From the cell containing the given text, extract its center point as (x, y) coordinate. 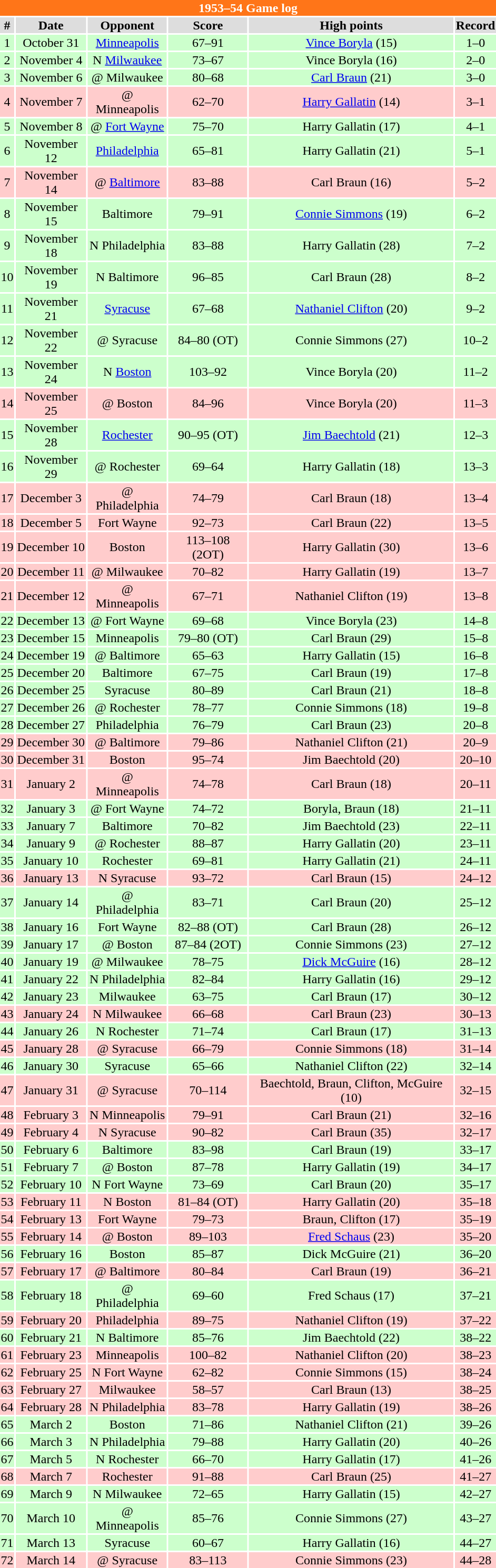
64 (7, 1407)
83–113 (208, 1560)
73–69 (208, 1184)
30 (7, 760)
December 15 (51, 638)
November 28 (51, 435)
34–17 (475, 1167)
22 (7, 621)
13–8 (475, 596)
December 25 (51, 690)
32–16 (475, 1115)
51 (7, 1167)
50 (7, 1150)
33 (7, 826)
74–78 (208, 784)
March 3 (51, 1442)
38–26 (475, 1407)
December 13 (51, 621)
January 7 (51, 826)
58 (7, 1296)
11–3 (475, 403)
42–27 (475, 1494)
December 19 (51, 655)
February 25 (51, 1372)
66–79 (208, 1048)
Jim Baechtold (22) (351, 1337)
November 6 (51, 77)
58–57 (208, 1390)
February 27 (51, 1390)
November 12 (51, 151)
25 (7, 673)
92–73 (208, 523)
36–20 (475, 1254)
67–75 (208, 673)
67 (7, 1459)
67–68 (208, 308)
35–17 (475, 1184)
88–87 (208, 843)
3–0 (475, 77)
32–14 (475, 1066)
71 (7, 1543)
Harry Gallatin (30) (351, 547)
28–12 (475, 962)
40 (7, 962)
96–85 (208, 277)
25–12 (475, 902)
N Minneapolis (127, 1115)
70–114 (208, 1091)
Braun, Clifton (17) (351, 1219)
Carl Braun (13) (351, 1390)
12 (7, 340)
January 22 (51, 979)
16 (7, 466)
7–2 (475, 245)
55 (7, 1236)
January 31 (51, 1091)
February 13 (51, 1219)
Fred Schaus (17) (351, 1296)
79–88 (208, 1442)
10 (7, 277)
78–77 (208, 707)
47 (7, 1091)
23–11 (475, 843)
9–2 (475, 308)
81–84 (OT) (208, 1202)
41–26 (475, 1459)
February 16 (51, 1254)
15–8 (475, 638)
84–96 (208, 403)
Jim Baechtold (23) (351, 826)
December 31 (51, 760)
Boryla, Braun (18) (351, 808)
53 (7, 1202)
103–92 (208, 372)
Carl Braun (15) (351, 878)
February 6 (51, 1150)
62–82 (208, 1372)
December 12 (51, 596)
32–17 (475, 1132)
16–8 (475, 655)
November 29 (51, 466)
November 4 (51, 60)
113–108 (2OT) (208, 547)
December 26 (51, 707)
13–7 (475, 572)
29–12 (475, 979)
December 30 (51, 742)
35–18 (475, 1202)
27 (7, 707)
Jim Baechtold (21) (351, 435)
41 (7, 979)
December 5 (51, 523)
Carl Braun (22) (351, 523)
December 3 (51, 498)
18 (7, 523)
82–88 (OT) (208, 927)
65–63 (208, 655)
3 (7, 77)
61 (7, 1355)
12–3 (475, 435)
February 21 (51, 1337)
Vince Boryla (15) (351, 43)
5 (7, 126)
Carl Braun (25) (351, 1476)
69–81 (208, 861)
Carl Braun (16) (351, 182)
February 3 (51, 1115)
February 7 (51, 1167)
Harry Gallatin (28) (351, 245)
62 (7, 1372)
80–68 (208, 77)
11–2 (475, 372)
20–11 (475, 784)
83–78 (208, 1407)
November 22 (51, 340)
January 17 (51, 944)
13–6 (475, 547)
63 (7, 1390)
48 (7, 1115)
27–12 (475, 944)
23 (7, 638)
95–74 (208, 760)
5–1 (475, 151)
60 (7, 1337)
71–74 (208, 1031)
74–72 (208, 808)
19–8 (475, 707)
1 (7, 43)
January 19 (51, 962)
21–11 (475, 808)
11 (7, 308)
83–98 (208, 1150)
42 (7, 996)
20–10 (475, 760)
November 8 (51, 126)
89–75 (208, 1320)
38–25 (475, 1390)
26–12 (475, 927)
13–5 (475, 523)
52 (7, 1184)
March 9 (51, 1494)
82–84 (208, 979)
43–27 (475, 1518)
66–70 (208, 1459)
91–88 (208, 1476)
13–4 (475, 498)
56 (7, 1254)
January 13 (51, 878)
February 20 (51, 1320)
March 10 (51, 1518)
November 15 (51, 214)
44–27 (475, 1543)
November 24 (51, 372)
4 (7, 102)
34 (7, 843)
70 (7, 1518)
January 30 (51, 1066)
October 31 (51, 43)
1–0 (475, 43)
4–1 (475, 126)
December 10 (51, 547)
36–21 (475, 1271)
21 (7, 596)
14–8 (475, 621)
24–12 (475, 878)
45 (7, 1048)
March 7 (51, 1476)
6 (7, 151)
January 26 (51, 1031)
65–81 (208, 151)
80–84 (208, 1271)
35–20 (475, 1236)
Carl Braun (29) (351, 638)
10–2 (475, 340)
57 (7, 1271)
January 23 (51, 996)
62–70 (208, 102)
71–86 (208, 1424)
60–67 (208, 1543)
9 (7, 245)
30–12 (475, 996)
72–65 (208, 1494)
28 (7, 725)
January 28 (51, 1048)
30–13 (475, 1014)
87–78 (208, 1167)
69–68 (208, 621)
89–103 (208, 1236)
January 24 (51, 1014)
24–11 (475, 861)
Fred Schaus (23) (351, 1236)
20–9 (475, 742)
65 (7, 1424)
December 20 (51, 673)
2 (7, 60)
18–8 (475, 690)
31–13 (475, 1031)
85–87 (208, 1254)
Record (475, 25)
8–2 (475, 277)
3–1 (475, 102)
7 (7, 182)
59 (7, 1320)
31–14 (475, 1048)
Jim Baechtold (20) (351, 760)
44 (7, 1031)
High points (351, 25)
69–64 (208, 466)
Harry Gallatin (14) (351, 102)
5–2 (475, 182)
72 (7, 1560)
March 14 (51, 1560)
67–91 (208, 43)
Opponent (127, 25)
80–89 (208, 690)
20–8 (475, 725)
44–28 (475, 1560)
69–60 (208, 1296)
19 (7, 547)
73–67 (208, 60)
13 (7, 372)
Connie Simmons (15) (351, 1372)
87–84 (2OT) (208, 944)
46 (7, 1066)
35–19 (475, 1219)
38 (7, 927)
17–8 (475, 673)
March 13 (51, 1543)
8 (7, 214)
15 (7, 435)
6–2 (475, 214)
Score (208, 25)
January 9 (51, 843)
November 14 (51, 182)
78–75 (208, 962)
March 5 (51, 1459)
14 (7, 403)
79–86 (208, 742)
November 7 (51, 102)
79–80 (OT) (208, 638)
22–11 (475, 826)
43 (7, 1014)
December 27 (51, 725)
February 11 (51, 1202)
90–95 (OT) (208, 435)
Date (51, 25)
41–27 (475, 1476)
Nathaniel Clifton (22) (351, 1066)
29 (7, 742)
37 (7, 902)
76–79 (208, 725)
Vince Boryla (23) (351, 621)
January 3 (51, 808)
January 14 (51, 902)
33–17 (475, 1150)
37–21 (475, 1296)
February 4 (51, 1132)
68 (7, 1476)
40–26 (475, 1442)
24 (7, 655)
26 (7, 690)
Carl Braun (35) (351, 1132)
1953–54 Game log (248, 8)
November 18 (51, 245)
38–24 (475, 1372)
38–23 (475, 1355)
Dick McGuire (21) (351, 1254)
December 11 (51, 572)
100–82 (208, 1355)
67–71 (208, 596)
Baechtold, Braun, Clifton, McGuire (10) (351, 1091)
32 (7, 808)
54 (7, 1219)
February 28 (51, 1407)
49 (7, 1132)
66–68 (208, 1014)
69 (7, 1494)
38–22 (475, 1337)
Harry Gallatin (18) (351, 466)
37–22 (475, 1320)
January 16 (51, 927)
79–73 (208, 1219)
January 10 (51, 861)
66 (7, 1442)
63–75 (208, 996)
February 10 (51, 1184)
90–82 (208, 1132)
75–70 (208, 126)
65–66 (208, 1066)
February 23 (51, 1355)
February 14 (51, 1236)
January 2 (51, 784)
February 17 (51, 1271)
84–80 (OT) (208, 340)
39 (7, 944)
39–26 (475, 1424)
March 2 (51, 1424)
Connie Simmons (19) (351, 214)
32–15 (475, 1091)
Dick McGuire (16) (351, 962)
35 (7, 861)
13–3 (475, 466)
20 (7, 572)
17 (7, 498)
2–0 (475, 60)
November 25 (51, 403)
February 18 (51, 1296)
November 21 (51, 308)
Vince Boryla (16) (351, 60)
36 (7, 878)
November 19 (51, 277)
93–72 (208, 878)
31 (7, 784)
74–79 (208, 498)
83–71 (208, 902)
# (7, 25)
